Find where the given text appears and provide that cell's center as (X, Y) coordinate. 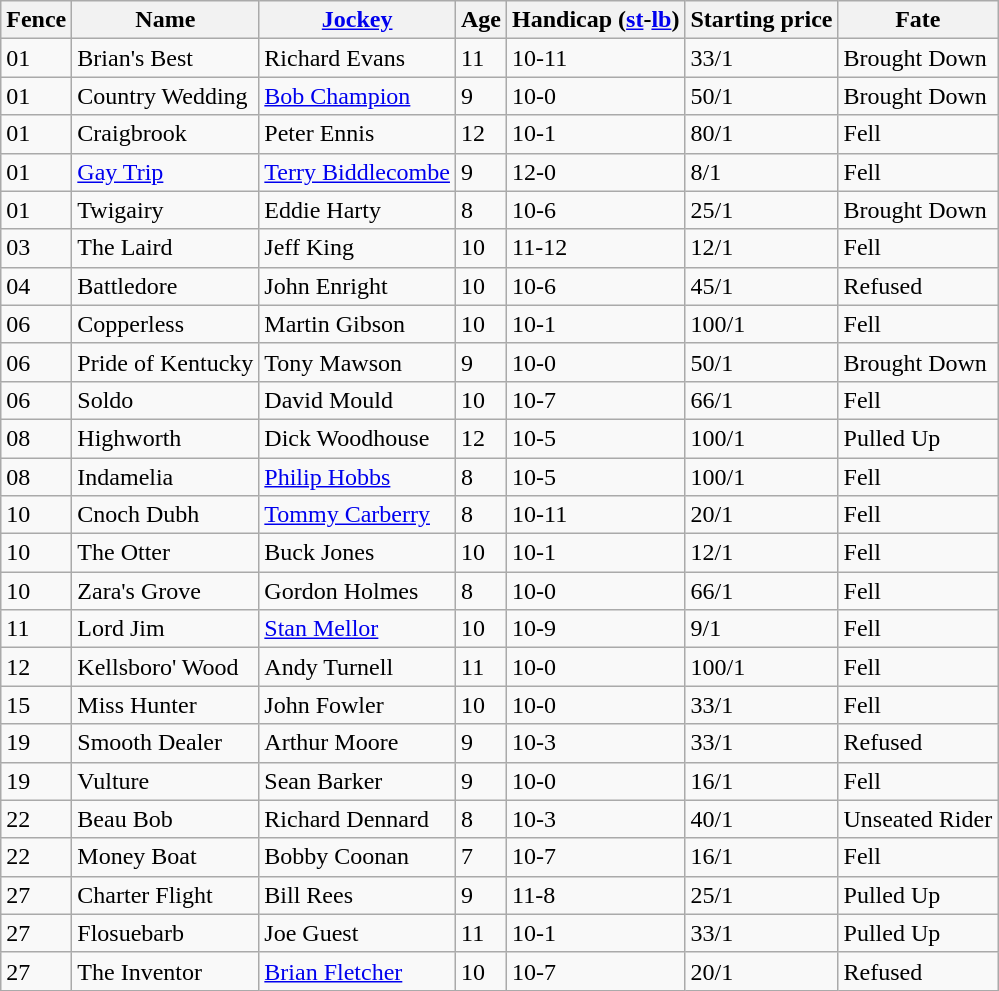
8/1 (762, 172)
Philip Hobbs (358, 477)
Charter Flight (166, 895)
Unseated Rider (918, 819)
Richard Dennard (358, 819)
Fate (918, 20)
Lord Jim (166, 629)
Country Wedding (166, 96)
Kellsboro' Wood (166, 667)
The Otter (166, 553)
Tommy Carberry (358, 515)
Cnoch Dubh (166, 515)
11-12 (596, 248)
03 (36, 248)
The Laird (166, 248)
15 (36, 705)
Money Boat (166, 857)
Indamelia (166, 477)
Fence (36, 20)
Sean Barker (358, 781)
10-9 (596, 629)
Arthur Moore (358, 743)
Bob Champion (358, 96)
Brian's Best (166, 58)
Handicap (st-lb) (596, 20)
9/1 (762, 629)
Gordon Holmes (358, 591)
Zara's Grove (166, 591)
Beau Bob (166, 819)
Gay Trip (166, 172)
Vulture (166, 781)
Andy Turnell (358, 667)
Jeff King (358, 248)
Stan Mellor (358, 629)
Highworth (166, 438)
Martin Gibson (358, 324)
Buck Jones (358, 553)
7 (480, 857)
Terry Biddlecombe (358, 172)
John Enright (358, 286)
Twigairy (166, 210)
Richard Evans (358, 58)
Soldo (166, 400)
Bobby Coonan (358, 857)
Miss Hunter (166, 705)
40/1 (762, 819)
Joe Guest (358, 933)
Battledore (166, 286)
John Fowler (358, 705)
Craigbrook (166, 134)
Starting price (762, 20)
Peter Ennis (358, 134)
Bill Rees (358, 895)
Flosuebarb (166, 933)
Dick Woodhouse (358, 438)
Copperless (166, 324)
45/1 (762, 286)
David Mould (358, 400)
11-8 (596, 895)
12-0 (596, 172)
Tony Mawson (358, 362)
Eddie Harty (358, 210)
Name (166, 20)
Jockey (358, 20)
04 (36, 286)
Pride of Kentucky (166, 362)
Brian Fletcher (358, 971)
The Inventor (166, 971)
Smooth Dealer (166, 743)
80/1 (762, 134)
Age (480, 20)
